Scan for the cell matching the given text and deliver its (X, Y) coordinate at center. 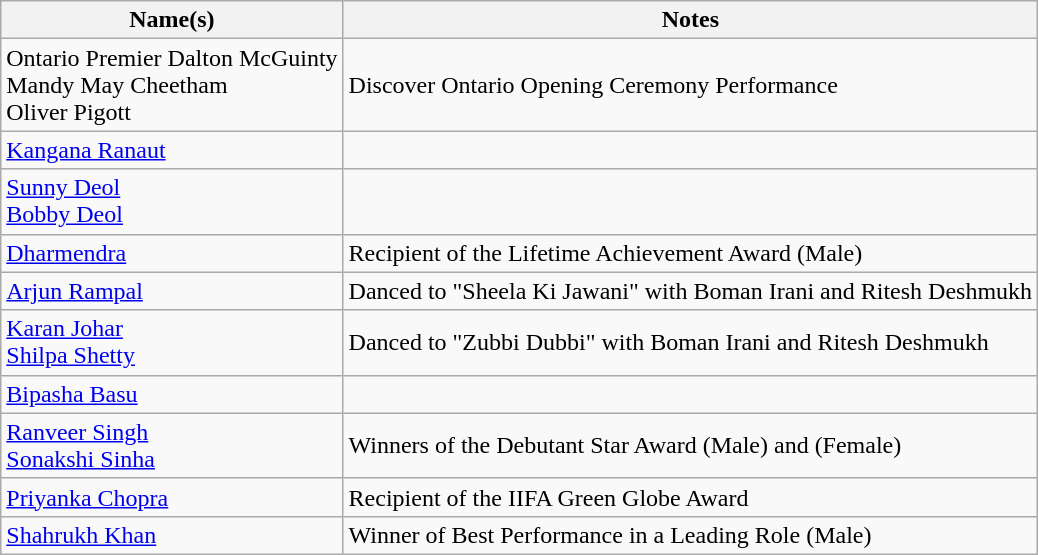
Shahrukh Khan (172, 535)
Dharmendra (172, 253)
Bipasha Basu (172, 394)
Winners of the Debutant Star Award (Male) and (Female) (690, 446)
Name(s) (172, 20)
Ranveer SinghSonakshi Sinha (172, 446)
Notes (690, 20)
Winner of Best Performance in a Leading Role (Male) (690, 535)
Recipient of the Lifetime Achievement Award (Male) (690, 253)
Priyanka Chopra (172, 497)
Karan JoharShilpa Shetty (172, 342)
Discover Ontario Opening Ceremony Performance (690, 85)
Kangana Ranaut (172, 150)
Recipient of the IIFA Green Globe Award (690, 497)
Sunny DeolBobby Deol (172, 202)
Danced to "Sheela Ki Jawani" with Boman Irani and Ritesh Deshmukh (690, 291)
Danced to "Zubbi Dubbi" with Boman Irani and Ritesh Deshmukh (690, 342)
Arjun Rampal (172, 291)
Ontario Premier Dalton McGuintyMandy May CheethamOliver Pigott (172, 85)
